Capture the cell that displays the provided text and extract its [x, y] central coordinate. 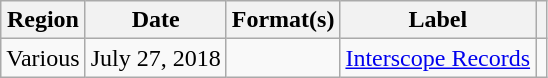
Various [43, 58]
Region [43, 20]
Interscope Records [438, 58]
July 27, 2018 [156, 58]
Format(s) [283, 20]
Label [438, 20]
Date [156, 20]
